Locate the cell with the specified text and output its [X, Y] center coordinate. 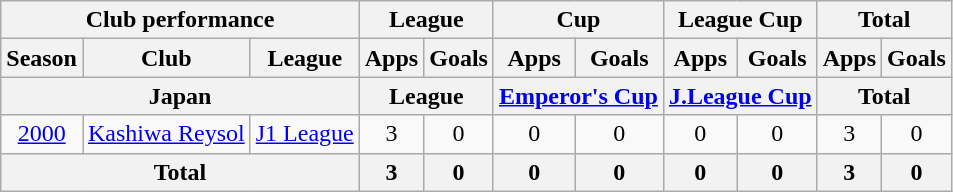
Club performance [180, 20]
Season [42, 58]
Cup [578, 20]
Japan [180, 96]
Club [166, 58]
J.League Cup [740, 96]
Emperor's Cup [578, 96]
J1 League [304, 134]
2000 [42, 134]
Kashiwa Reysol [166, 134]
League Cup [740, 20]
